For the text-containing cell, return its midpoint in [x, y] coordinate format. 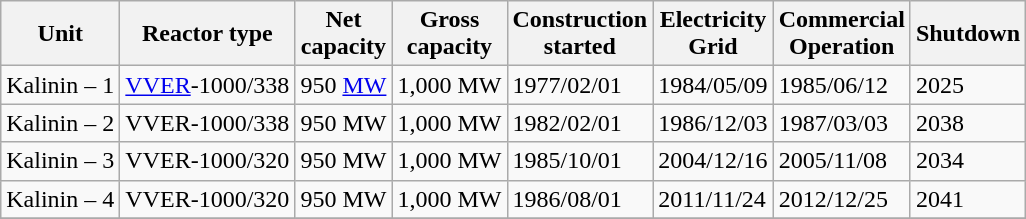
Reactor type [208, 34]
Kalinin – 4 [60, 199]
1987/03/03 [842, 123]
Constructionstarted [580, 34]
2004/12/16 [713, 161]
2011/11/24 [713, 199]
1985/06/12 [842, 85]
1985/10/01 [580, 161]
1986/12/03 [713, 123]
Netcapacity [344, 34]
2034 [968, 161]
2005/11/08 [842, 161]
Kalinin – 3 [60, 161]
1982/02/01 [580, 123]
2012/12/25 [842, 199]
2025 [968, 85]
Unit [60, 34]
Kalinin – 2 [60, 123]
2038 [968, 123]
2041 [968, 199]
Shutdown [968, 34]
1977/02/01 [580, 85]
1984/05/09 [713, 85]
ElectricityGrid [713, 34]
CommercialOperation [842, 34]
1986/08/01 [580, 199]
Kalinin – 1 [60, 85]
Grosscapacity [450, 34]
